Capture the cell that displays the provided text and extract its [X, Y] central coordinate. 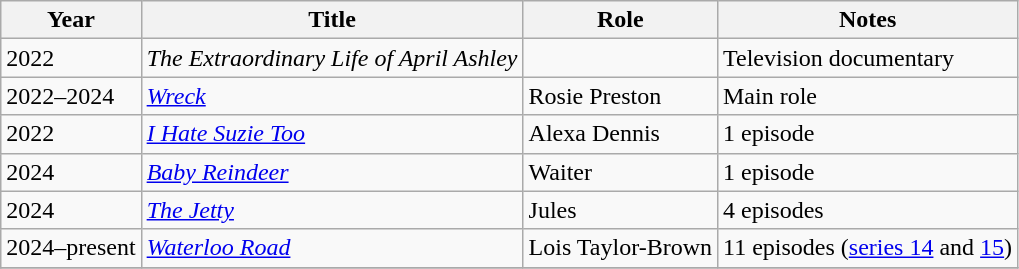
Waiter [620, 172]
Wreck [332, 96]
2024–present [71, 248]
Title [332, 20]
2022–2024 [71, 96]
Lois Taylor-Brown [620, 248]
Notes [867, 20]
Rosie Preston [620, 96]
I Hate Suzie Too [332, 134]
Main role [867, 96]
The Extraordinary Life of April Ashley [332, 58]
11 episodes (series 14 and 15) [867, 248]
Year [71, 20]
Television documentary [867, 58]
Jules [620, 210]
Alexa Dennis [620, 134]
4 episodes [867, 210]
Role [620, 20]
Baby Reindeer [332, 172]
Waterloo Road [332, 248]
The Jetty [332, 210]
